From the cell containing the given text, extract its center point as (X, Y) coordinate. 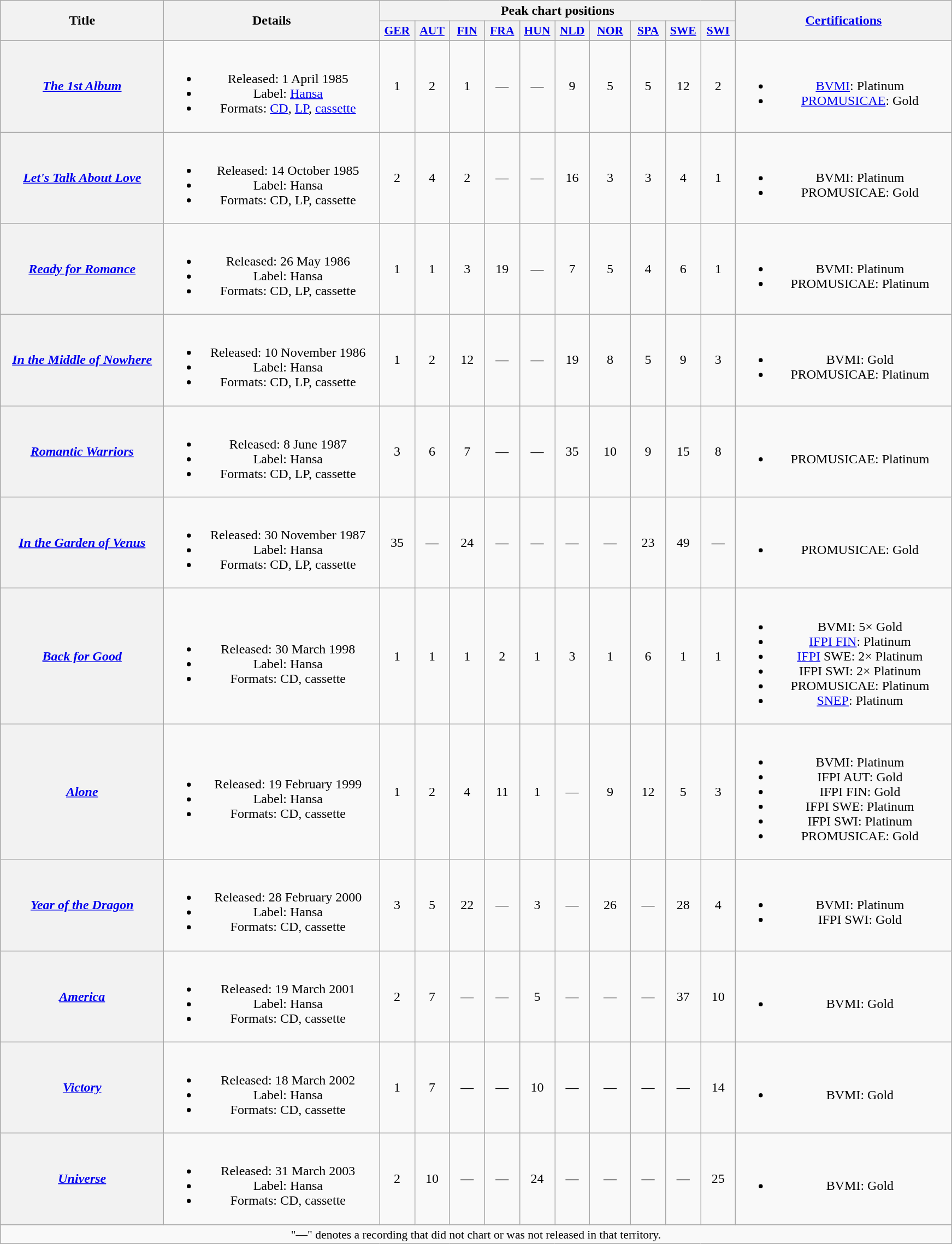
"—" denotes a recording that did not chart or was not released in that territory. (476, 1234)
Released: 30 March 1998Label: HansaFormats: CD, cassette (272, 656)
11 (502, 792)
26 (611, 905)
NOR (611, 31)
14 (718, 1087)
In the Garden of Venus (82, 543)
Universe (82, 1179)
SPA (648, 31)
PROMUSICAE: Platinum (843, 451)
Back for Good (82, 656)
BVMI: 5× GoldIFPI FIN: PlatinumIFPI SWE: 2× PlatinumIFPI SWI: 2× PlatinumPROMUSICAE: PlatinumSNEP: Platinum (843, 656)
SWI (718, 31)
Peak chart positions (558, 11)
America (82, 997)
GER (397, 31)
NLD (572, 31)
Certifications (843, 21)
Released: 30 November 1987Label: HansaFormats: CD, LP, cassette (272, 543)
Released: 10 November 1986Label: HansaFormats: CD, LP, cassette (272, 361)
FIN (467, 31)
PROMUSICAE: Gold (843, 543)
Released: 1 April 1985Label: HansaFormats: CD, LP, cassette (272, 86)
23 (648, 543)
Romantic Warriors (82, 451)
Released: 31 March 2003Label: HansaFormats: CD, cassette (272, 1179)
Released: 28 February 2000Label: HansaFormats: CD, cassette (272, 905)
49 (683, 543)
22 (467, 905)
BVMI: PlatinumIFPI AUT: GoldIFPI FIN: GoldIFPI SWE: PlatinumIFPI SWI: PlatinumPROMUSICAE: Gold (843, 792)
SWE (683, 31)
Released: 19 March 2001Label: HansaFormats: CD, cassette (272, 997)
Released: 26 May 1986Label: HansaFormats: CD, LP, cassette (272, 269)
28 (683, 905)
25 (718, 1179)
Year of the Dragon (82, 905)
AUT (432, 31)
37 (683, 997)
HUN (537, 31)
BVMI: GoldPROMUSICAE: Platinum (843, 361)
Ready for Romance (82, 269)
Released: 8 June 1987Label: HansaFormats: CD, LP, cassette (272, 451)
Released: 19 February 1999Label: HansaFormats: CD, cassette (272, 792)
BVMI: PlatinumIFPI SWI: Gold (843, 905)
The 1st Album (82, 86)
Let's Talk About Love (82, 178)
16 (572, 178)
FRA (502, 31)
In the Middle of Nowhere (82, 361)
15 (683, 451)
Victory (82, 1087)
Released: 14 October 1985Label: HansaFormats: CD, LP, cassette (272, 178)
BVMI: PlatinumPROMUSICAE: Platinum (843, 269)
Title (82, 21)
Details (272, 21)
Released: 18 March 2002Label: HansaFormats: CD, cassette (272, 1087)
Alone (82, 792)
